Find where the given text appears and provide that cell's center as (x, y) coordinate. 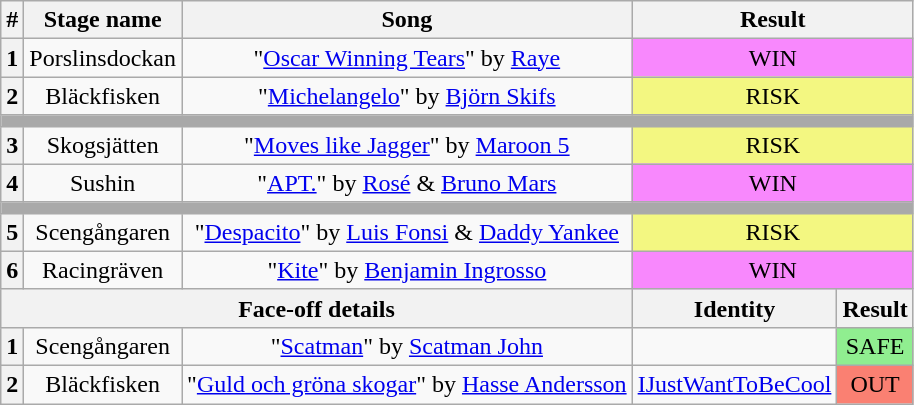
Song (408, 20)
# (12, 20)
"Kite" by Benjamin Ingrosso (408, 270)
Face-off details (316, 308)
"Guld och gröna skogar" by Hasse Andersson (408, 384)
Stage name (103, 20)
"Michelangelo" by Björn Skifs (408, 96)
"APT." by Rosé & Bruno Mars (408, 183)
"Oscar Winning Tears" by Raye (408, 58)
4 (12, 183)
6 (12, 270)
Skogsjätten (103, 145)
"Moves like Jagger" by Maroon 5 (408, 145)
Sushin (103, 183)
3 (12, 145)
SAFE (875, 346)
IJustWantToBeCool (734, 384)
"Scatman" by Scatman John (408, 346)
Racingräven (103, 270)
Porslinsdockan (103, 58)
5 (12, 232)
OUT (875, 384)
"Despacito" by Luis Fonsi & Daddy Yankee (408, 232)
Identity (734, 308)
